Search for the cell housing the specified text and yield its [X, Y] center coordinate. 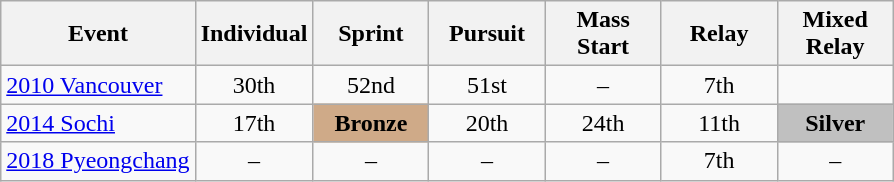
24th [603, 123]
Sprint [371, 34]
Individual [254, 34]
30th [254, 85]
Event [98, 34]
2010 Vancouver [98, 85]
Relay [719, 34]
52nd [371, 85]
Bronze [371, 123]
11th [719, 123]
51st [487, 85]
Mass Start [603, 34]
2014 Sochi [98, 123]
Silver [835, 123]
Pursuit [487, 34]
20th [487, 123]
2018 Pyeongchang [98, 161]
Mixed Relay [835, 34]
17th [254, 123]
